Search for the cell housing the specified text and yield its [X, Y] center coordinate. 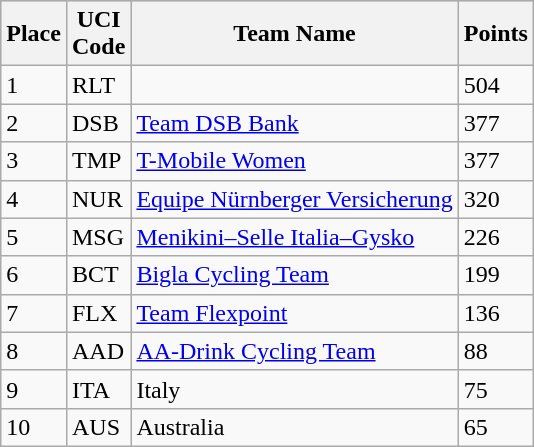
10 [34, 427]
136 [496, 313]
BCT [98, 275]
MSG [98, 237]
Team DSB Bank [294, 123]
7 [34, 313]
5 [34, 237]
Equipe Nürnberger Versicherung [294, 199]
AA-Drink Cycling Team [294, 351]
2 [34, 123]
DSB [98, 123]
Team Flexpoint [294, 313]
199 [496, 275]
Place [34, 34]
T-Mobile Women [294, 161]
AAD [98, 351]
TMP [98, 161]
6 [34, 275]
88 [496, 351]
Australia [294, 427]
Bigla Cycling Team [294, 275]
320 [496, 199]
9 [34, 389]
ITA [98, 389]
Team Name [294, 34]
226 [496, 237]
Menikini–Selle Italia–Gysko [294, 237]
8 [34, 351]
UCICode [98, 34]
RLT [98, 85]
Italy [294, 389]
1 [34, 85]
FLX [98, 313]
4 [34, 199]
504 [496, 85]
Points [496, 34]
NUR [98, 199]
75 [496, 389]
AUS [98, 427]
65 [496, 427]
3 [34, 161]
